Output the [x, y] coordinate of the center of the cell containing the given text.  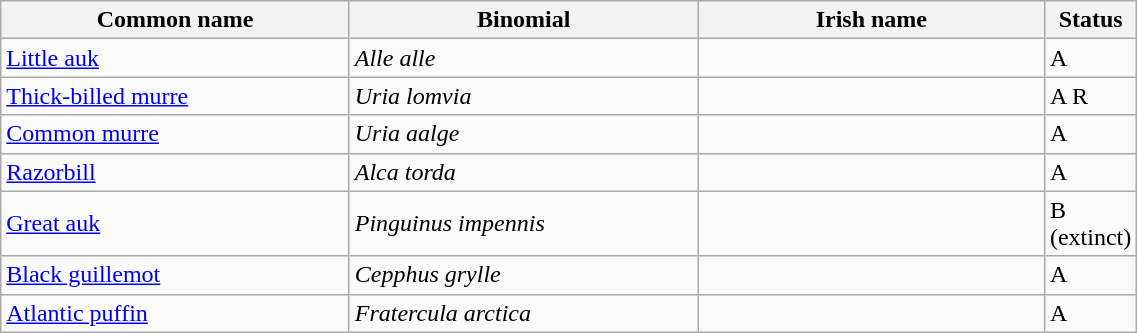
Little auk [175, 58]
Razorbill [175, 172]
A R [1090, 96]
Alle alle [524, 58]
Great auk [175, 224]
Uria lomvia [524, 96]
Black guillemot [175, 275]
Fratercula arctica [524, 313]
Common name [175, 20]
Alca torda [524, 172]
Binomial [524, 20]
Pinguinus impennis [524, 224]
Atlantic puffin [175, 313]
Status [1090, 20]
Uria aalge [524, 134]
Common murre [175, 134]
Thick-billed murre [175, 96]
Irish name [871, 20]
Cepphus grylle [524, 275]
B (extinct) [1090, 224]
